Pinpoint the cell where the given text exists, returning its [X, Y] midpoint coordinate. 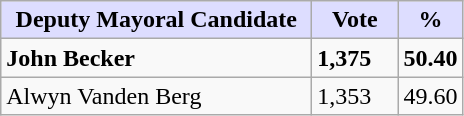
50.40 [430, 58]
1,375 [355, 58]
49.60 [430, 96]
Deputy Mayoral Candidate [156, 20]
Alwyn Vanden Berg [156, 96]
John Becker [156, 58]
1,353 [355, 96]
Vote [355, 20]
% [430, 20]
